Search for the cell housing the specified text and yield its [x, y] center coordinate. 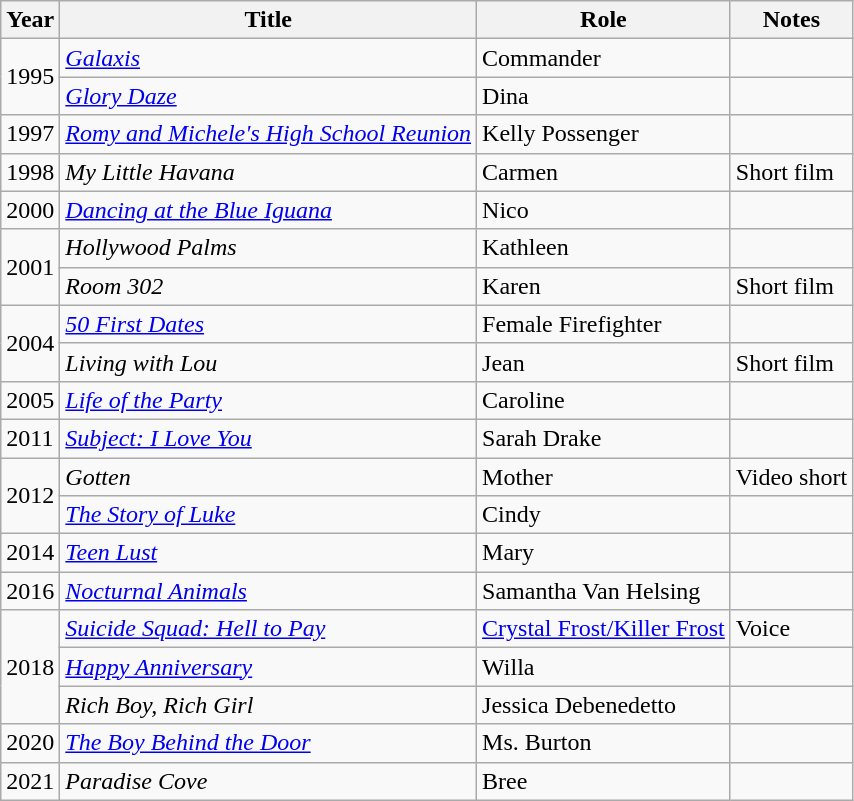
Year [30, 20]
Paradise Cove [268, 781]
Ms. Burton [604, 743]
Willa [604, 667]
Mother [604, 477]
Galaxis [268, 58]
Happy Anniversary [268, 667]
Carmen [604, 172]
2021 [30, 781]
2012 [30, 496]
50 First Dates [268, 324]
Kelly Possenger [604, 134]
Romy and Michele's High School Reunion [268, 134]
Role [604, 20]
Nocturnal Animals [268, 591]
2011 [30, 438]
Commander [604, 58]
Nico [604, 210]
1997 [30, 134]
Samantha Van Helsing [604, 591]
2004 [30, 343]
My Little Havana [268, 172]
Rich Boy, Rich Girl [268, 705]
Life of the Party [268, 400]
Female Firefighter [604, 324]
2018 [30, 667]
Living with Lou [268, 362]
Glory Daze [268, 96]
Jessica Debenedetto [604, 705]
The Boy Behind the Door [268, 743]
Dancing at the Blue Iguana [268, 210]
2020 [30, 743]
1995 [30, 77]
2000 [30, 210]
Suicide Squad: Hell to Pay [268, 629]
Room 302 [268, 286]
Hollywood Palms [268, 248]
2014 [30, 553]
Subject: I Love You [268, 438]
Voice [791, 629]
Caroline [604, 400]
Title [268, 20]
Notes [791, 20]
2016 [30, 591]
Crystal Frost/Killer Frost [604, 629]
The Story of Luke [268, 515]
2005 [30, 400]
Kathleen [604, 248]
Cindy [604, 515]
Video short [791, 477]
Karen [604, 286]
Teen Lust [268, 553]
Gotten [268, 477]
1998 [30, 172]
2001 [30, 267]
Mary [604, 553]
Jean [604, 362]
Sarah Drake [604, 438]
Dina [604, 96]
Bree [604, 781]
